Pinpoint the cell where the given text exists, returning its (x, y) midpoint coordinate. 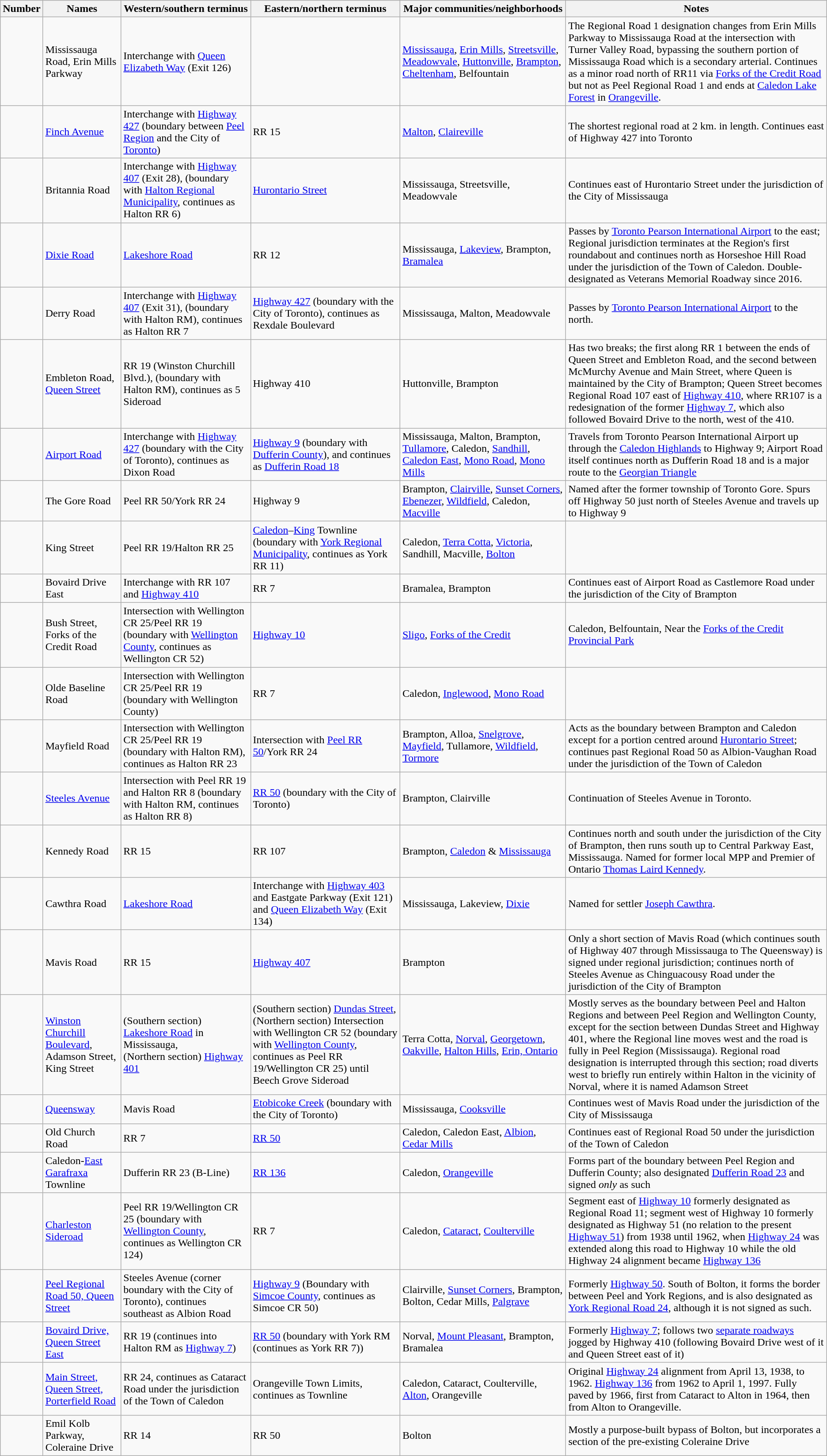
Mississauga Road, Erin Mills Parkway (82, 61)
Highway 410 (325, 384)
Derry Road (82, 314)
(Southern section) Lakeshore Road in Mississauga,(Northern section) Highway 401 (186, 1045)
Bolton (482, 1435)
Finch Avenue (82, 132)
Sligo, Forks of the Credit (482, 635)
Caledon–King Townline (boundary with York Regional Municipality, continues as York RR 11) (325, 548)
Interchange with Highway 407 (Exit 31), (boundary with Halton RM), continues as Halton RR 7 (186, 314)
Cawthra Road (82, 904)
Britannia Road (82, 190)
Bovaird Drive, Queen Street East (82, 1342)
Mississauga, Streetsville, Meadowvale (482, 190)
Mississauga, Lakeview, Brampton, Bramalea (482, 255)
Formerly Highway 7; follows two separate roadways jogged by Highway 410 (following Bovaird Drive west of it and Queen Street east of it) (696, 1342)
Norval, Mount Pleasant, Brampton, Bramalea (482, 1342)
RR 107 (325, 851)
Highway 427 (boundary with the City of Toronto), continues as Rexdale Boulevard (325, 314)
Interchange with Highway 427 (boundary with the City of Toronto), continues as Dixon Road (186, 454)
Caledon, Caledon East, Albion, Cedar Mills (482, 1138)
Continues east of Hurontario Street under the jurisdiction of the City of Mississauga (696, 190)
Interchange with Highway 427 (boundary between Peel Region and the City of Toronto) (186, 132)
Main Street, Queen Street, Porterfield Road (82, 1388)
Caledon-East Garafraxa Townline (82, 1172)
RR 14 (186, 1435)
Brampton (482, 962)
Named for settler Joseph Cawthra. (696, 904)
Embleton Road, Queen Street (82, 384)
Airport Road (82, 454)
Eastern/northern terminus (325, 9)
Intersection with Wellington CR 25/Peel RR 19 (boundary with Wellington County, continues as Wellington CR 52) (186, 635)
Dixie Road (82, 255)
Mississauga, Cooksville (482, 1109)
Mayfield Road (82, 746)
Mississauga, Lakeview, Dixie (482, 904)
Caledon, Terra Cotta, Victoria, Sandhill, Macville, Bolton (482, 548)
Brampton, Alloa, Snelgrove, Mayfield, Tullamore, Wildfield, Tormore (482, 746)
Named after the former township of Toronto Gore. Spurs off Highway 50 just north of Steeles Avenue and travels up to Highway 9 (696, 501)
Peel RR 19/Halton RR 25 (186, 548)
King Street (82, 548)
Mississauga, Malton, Brampton, Tullamore, Caledon, Sandhill, Caledon East, Mono Road, Mono Mills (482, 454)
Interchange with RR 107 and Highway 410 (186, 588)
RR 12 (325, 255)
RR 136 (325, 1172)
Caledon, Belfountain, Near the Forks of the Credit Provincial Park (696, 635)
Peel RR 50/York RR 24 (186, 501)
Olde Baseline Road (82, 693)
Terra Cotta, Norval, Georgetown, Oakville, Halton Hills, Erin, Ontario (482, 1045)
Steeles Avenue (82, 798)
Peel Regional Road 50, Queen Street (82, 1296)
Mississauga, Malton, Meadowvale (482, 314)
Major communities/neighborhoods (482, 9)
RR 50 (boundary with York RM (continues as York RR 7)) (325, 1342)
RR 50 (boundary with the City of Toronto) (325, 798)
The Gore Road (82, 501)
Continues east of Airport Road as Castlemore Road under the jurisdiction of the City of Brampton (696, 588)
Continuation of Steeles Avenue in Toronto. (696, 798)
Brampton, Caledon & Mississauga (482, 851)
Forms part of the boundary between Peel Region and Dufferin County; also designated Dufferin Road 23 and signed only as such (696, 1172)
Intersection with Wellington CR 25/Peel RR 19 (boundary with Wellington County) (186, 693)
Bush Street, Forks of the Credit Road (82, 635)
Mississauga, Erin Mills, Streetsville, Meadowvale, Huttonville, Brampton, Cheltenham, Belfountain (482, 61)
Old Church Road (82, 1138)
Kennedy Road (82, 851)
Intersection with Peel RR 19 and Halton RR 8 (boundary with Halton RM, continues as Halton RR 8) (186, 798)
Emil Kolb Parkway, Coleraine Drive (82, 1435)
RR 19 (continues into Halton RM as Highway 7) (186, 1342)
Western/southern terminus (186, 9)
Brampton, Clairville, Sunset Corners, Ebenezer, Wildfield, Caledon, Macville (482, 501)
Queensway (82, 1109)
Hurontario Street (325, 190)
Notes (696, 9)
Orangeville Town Limits, continues as Townline (325, 1388)
Caledon, Cataract, Coulterville (482, 1231)
Steeles Avenue (corner boundary with the City of Toronto), continues southeast as Albion Road (186, 1296)
Huttonville, Brampton (482, 384)
RR 19 (Winston Churchill Blvd.), (boundary with Halton RM), continues as 5 Sideroad (186, 384)
Highway 9 (Boundary with Simcoe County, continues as Simcoe CR 50) (325, 1296)
Caledon, Orangeville (482, 1172)
Clairville, Sunset Corners, Brampton, Bolton, Cedar Mills, Palgrave (482, 1296)
Continues west of Mavis Road under the jurisdiction of the City of Mississauga (696, 1109)
Caledon, Inglewood, Mono Road (482, 693)
Winston Churchill Boulevard, Adamson Street, King Street (82, 1045)
Continues east of Regional Road 50 under the jurisdiction of the Town of Caledon (696, 1138)
Etobicoke Creek (boundary with the City of Toronto) (325, 1109)
Bovaird Drive East (82, 588)
Names (82, 9)
Mostly a purpose-built bypass of Bolton, but incorporates a section of the pre-existing Coleraine Drive (696, 1435)
Highway 9 (boundary with Dufferin County), and continues as Dufferin Road 18 (325, 454)
Interchange with Highway 403 and Eastgate Parkway (Exit 121) and Queen Elizabeth Way (Exit 134) (325, 904)
Highway 10 (325, 635)
Highway 9 (325, 501)
The shortest regional road at 2 km. in length. Continues east of Highway 427 into Toronto (696, 132)
Intersection with Wellington CR 25/Peel RR 19 (boundary with Halton RM), continues as Halton RR 23 (186, 746)
Interchange with Highway 407 (Exit 28), (boundary with Halton Regional Municipality, continues as Halton RR 6) (186, 190)
Dufferin RR 23 (B-Line) (186, 1172)
Peel RR 19/Wellington CR 25 (boundary with Wellington County, continues as Wellington CR 124) (186, 1231)
Malton, Claireville (482, 132)
Charleston Sideroad (82, 1231)
Highway 407 (325, 962)
Intersection with Peel RR 50/York RR 24 (325, 746)
Caledon, Cataract, Coulterville, Alton, Orangeville (482, 1388)
RR 24, continues as Cataract Road under the jurisdiction of the Town of Caledon (186, 1388)
Passes by Toronto Pearson International Airport to the north. (696, 314)
Number (22, 9)
Interchange with Queen Elizabeth Way (Exit 126) (186, 61)
Brampton, Clairville (482, 798)
Bramalea, Brampton (482, 588)
